Locate the cell with the specified text and output its (x, y) center coordinate. 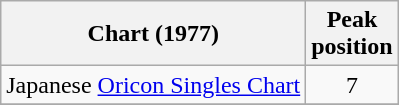
Peakposition (352, 34)
Chart (1977) (154, 34)
Japanese Oricon Singles Chart (154, 85)
7 (352, 85)
